Search for the cell housing the specified text and yield its [x, y] center coordinate. 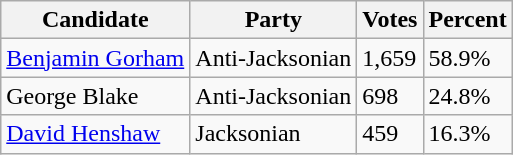
16.3% [468, 134]
George Blake [96, 96]
24.8% [468, 96]
459 [390, 134]
Candidate [96, 20]
Party [274, 20]
Percent [468, 20]
698 [390, 96]
Jacksonian [274, 134]
1,659 [390, 58]
Benjamin Gorham [96, 58]
58.9% [468, 58]
David Henshaw [96, 134]
Votes [390, 20]
